Detect which cell encompasses the target text, then output its (X, Y) center coordinate. 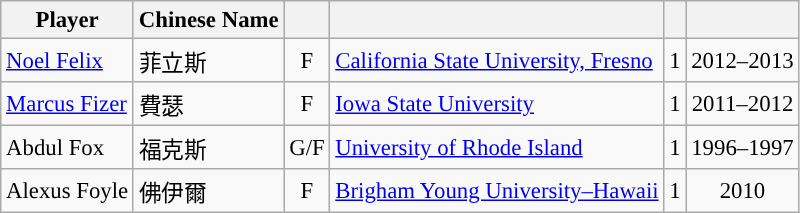
菲立斯 (208, 61)
福克斯 (208, 148)
Player (68, 20)
佛伊爾 (208, 191)
Alexus Foyle (68, 191)
Marcus Fizer (68, 104)
Noel Felix (68, 61)
2012–2013 (742, 61)
Iowa State University (497, 104)
California State University, Fresno (497, 61)
費瑟 (208, 104)
2010 (742, 191)
Chinese Name (208, 20)
Brigham Young University–Hawaii (497, 191)
G/F (307, 148)
University of Rhode Island (497, 148)
Abdul Fox (68, 148)
2011–2012 (742, 104)
1996–1997 (742, 148)
